Capture the cell that displays the provided text and extract its (X, Y) central coordinate. 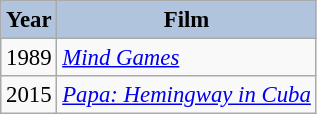
Mind Games (186, 58)
Year (29, 20)
1989 (29, 58)
Film (186, 20)
2015 (29, 95)
Papa: Hemingway in Cuba (186, 95)
